Return the (x, y) coordinate for the center point of the cell that contains the specified text.  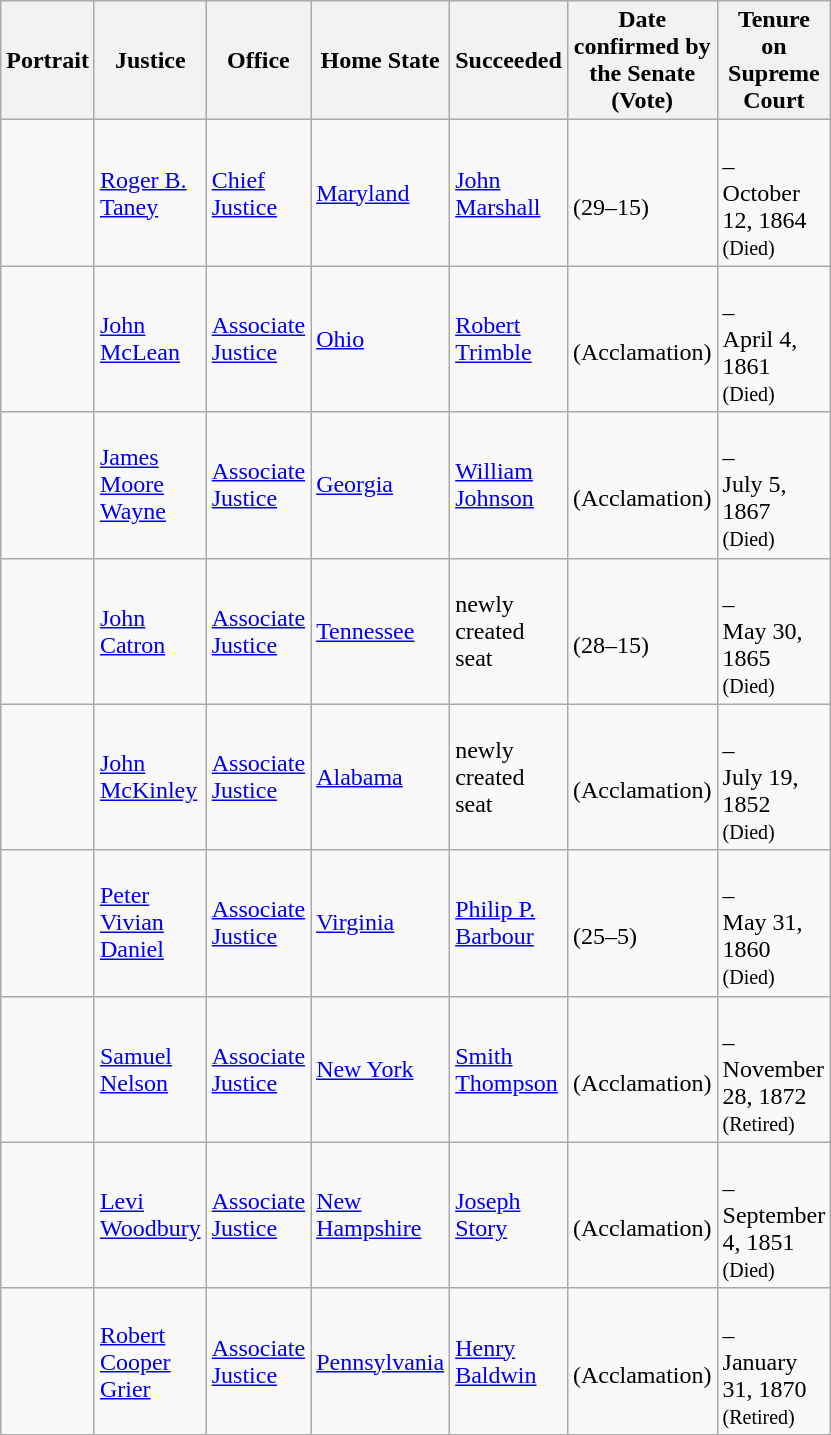
Alabama (380, 777)
John McKinley (150, 777)
Justice (150, 60)
Portrait (48, 60)
Roger B. Taney (150, 193)
Georgia (380, 485)
Date confirmed by the Senate(Vote) (642, 60)
Ohio (380, 339)
Virginia (380, 923)
Robert Cooper Grier (150, 1361)
Henry Baldwin (509, 1361)
–July 5, 1867(Died) (774, 485)
Peter Vivian Daniel (150, 923)
Home State (380, 60)
Chief Justice (258, 193)
(25–5) (642, 923)
Philip P. Barbour (509, 923)
Maryland (380, 193)
–July 19, 1852(Died) (774, 777)
John Marshall (509, 193)
(29–15) (642, 193)
Robert Trimble (509, 339)
John McLean (150, 339)
–January 31, 1870(Retired) (774, 1361)
James Moore Wayne (150, 485)
Office (258, 60)
Tennessee (380, 631)
Tenure on Supreme Court (774, 60)
Smith Thompson (509, 1069)
New Hampshire (380, 1215)
Joseph Story (509, 1215)
–November 28, 1872(Retired) (774, 1069)
William Johnson (509, 485)
–October 12, 1864(Died) (774, 193)
John Catron (150, 631)
–May 30, 1865(Died) (774, 631)
–April 4, 1861(Died) (774, 339)
Samuel Nelson (150, 1069)
Pennsylvania (380, 1361)
(28–15) (642, 631)
Succeeded (509, 60)
–May 31, 1860(Died) (774, 923)
New York (380, 1069)
Levi Woodbury (150, 1215)
–September 4, 1851(Died) (774, 1215)
